Find where the given text appears and provide that cell's center as (X, Y) coordinate. 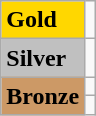
Silver (43, 58)
Gold (43, 20)
Bronze (43, 96)
